Return [X, Y] of the center of cell containing provided text 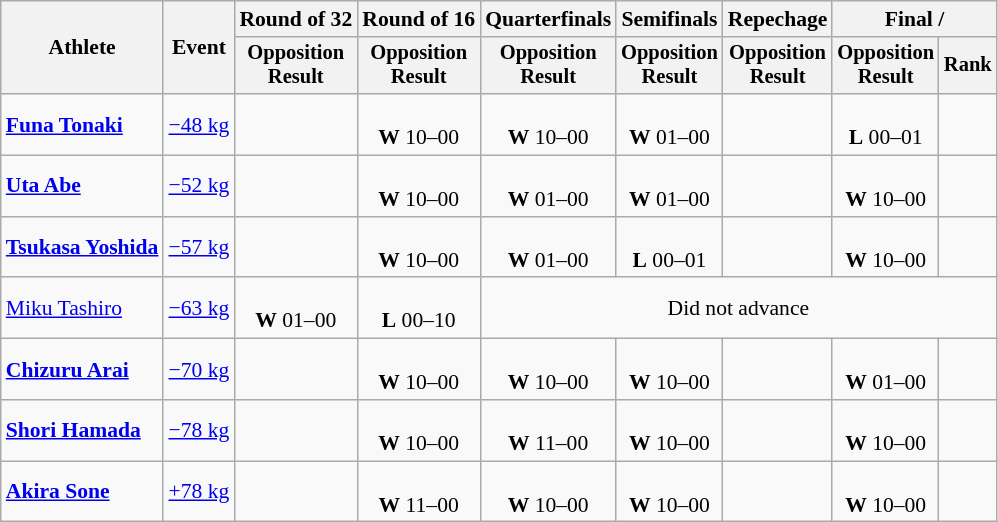
Uta Abe [82, 186]
−70 kg [198, 370]
Round of 16 [418, 19]
−48 kg [198, 124]
Miku Tashiro [82, 308]
−78 kg [198, 430]
Did not advance [738, 308]
L 00–10 [418, 308]
Athlete [82, 48]
Round of 32 [296, 19]
−57 kg [198, 248]
Semifinals [670, 19]
Akira Sone [82, 492]
Rank [968, 66]
Tsukasa Yoshida [82, 248]
Final / [914, 19]
Funa Tonaki [82, 124]
Quarterfinals [548, 19]
Event [198, 48]
+78 kg [198, 492]
Repechage [778, 19]
Shori Hamada [82, 430]
−52 kg [198, 186]
−63 kg [198, 308]
Chizuru Arai [82, 370]
